Output the (X, Y) coordinate of the center of the cell containing the given text.  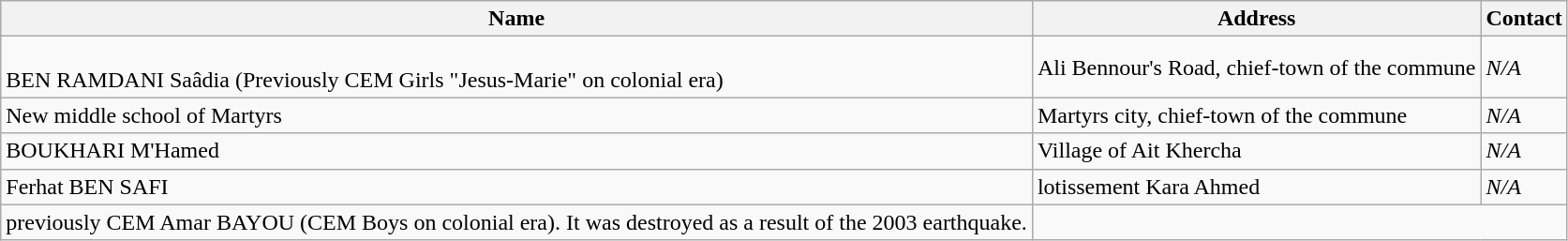
New middle school of Martyrs (517, 115)
Martyrs city, chief-town of the commune (1256, 115)
Ali Bennour's Road, chief-town of the commune (1256, 68)
Village of Ait Khercha (1256, 151)
lotissement Kara Ahmed (1256, 187)
Name (517, 19)
Address (1256, 19)
Contact (1524, 19)
previously CEM Amar BAYOU (CEM Boys on colonial era). It was destroyed as a result of the 2003 earthquake. (517, 222)
Ferhat BEN SAFI (517, 187)
BOUKHARI M'Hamed (517, 151)
BEN RAMDANI Saâdia (Previously CEM Girls "Jesus-Marie" on colonial era) (517, 68)
